Search for the cell housing the specified text and yield its [X, Y] center coordinate. 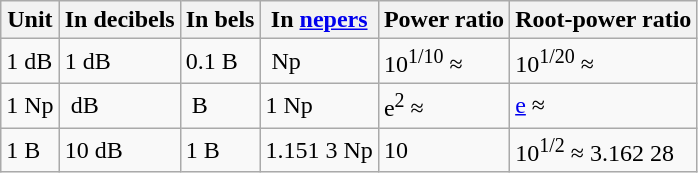
Power ratio [444, 20]
In nepers [319, 20]
Root-power ratio [604, 20]
Unit [30, 20]
1.151 3 Np [319, 150]
0.1 B [220, 62]
101/20 ≈ [604, 62]
In decibels [120, 20]
10 dB [120, 150]
B [220, 106]
101/2 ≈ 3.162 28 [604, 150]
dB [120, 106]
Np [319, 62]
In bels [220, 20]
e ≈ [604, 106]
10 [444, 150]
101/10 ≈ [444, 62]
e2 ≈ [444, 106]
